Output the [x, y] coordinate of the center of the cell containing the given text.  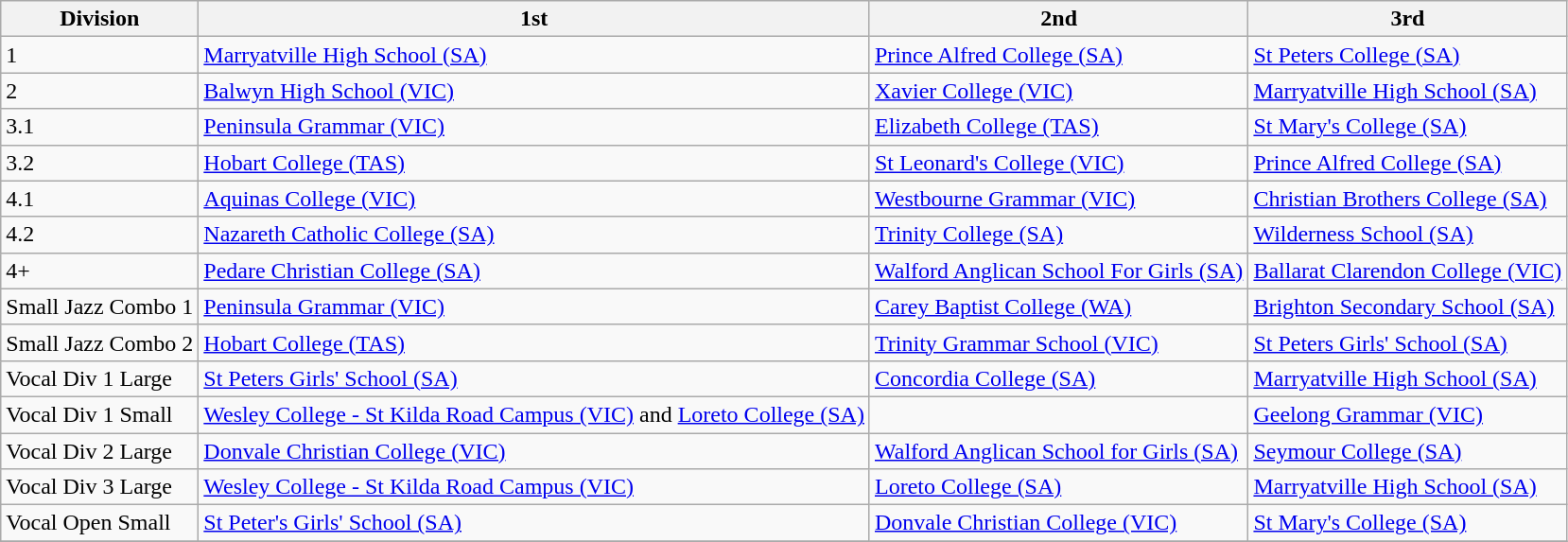
Christian Brothers College (SA) [1407, 199]
1 [100, 55]
Carey Baptist College (WA) [1058, 306]
3.1 [100, 127]
Aquinas College (VIC) [534, 199]
Trinity College (SA) [1058, 235]
Wesley College - St Kilda Road Campus (VIC) [534, 487]
Walford Anglican School For Girls (SA) [1058, 271]
Vocal Div 1 Large [100, 378]
Vocal Div 1 Small [100, 414]
Small Jazz Combo 1 [100, 306]
St Leonard's College (VIC) [1058, 163]
Wilderness School (SA) [1407, 235]
Ballarat Clarendon College (VIC) [1407, 271]
Pedare Christian College (SA) [534, 271]
Trinity Grammar School (VIC) [1058, 342]
4.1 [100, 199]
St Peters College (SA) [1407, 55]
Vocal Div 3 Large [100, 487]
3.2 [100, 163]
Division [100, 19]
1st [534, 19]
Geelong Grammar (VIC) [1407, 414]
Nazareth Catholic College (SA) [534, 235]
Concordia College (SA) [1058, 378]
St Peter's Girls' School (SA) [534, 523]
Seymour College (SA) [1407, 451]
Balwyn High School (VIC) [534, 91]
Xavier College (VIC) [1058, 91]
Vocal Div 2 Large [100, 451]
4+ [100, 271]
3rd [1407, 19]
Vocal Open Small [100, 523]
4.2 [100, 235]
Elizabeth College (TAS) [1058, 127]
Small Jazz Combo 2 [100, 342]
Westbourne Grammar (VIC) [1058, 199]
Walford Anglican School for Girls (SA) [1058, 451]
Loreto College (SA) [1058, 487]
2 [100, 91]
2nd [1058, 19]
Wesley College - St Kilda Road Campus (VIC) and Loreto College (SA) [534, 414]
Brighton Secondary School (SA) [1407, 306]
